Capture the cell that displays the provided text and extract its (X, Y) central coordinate. 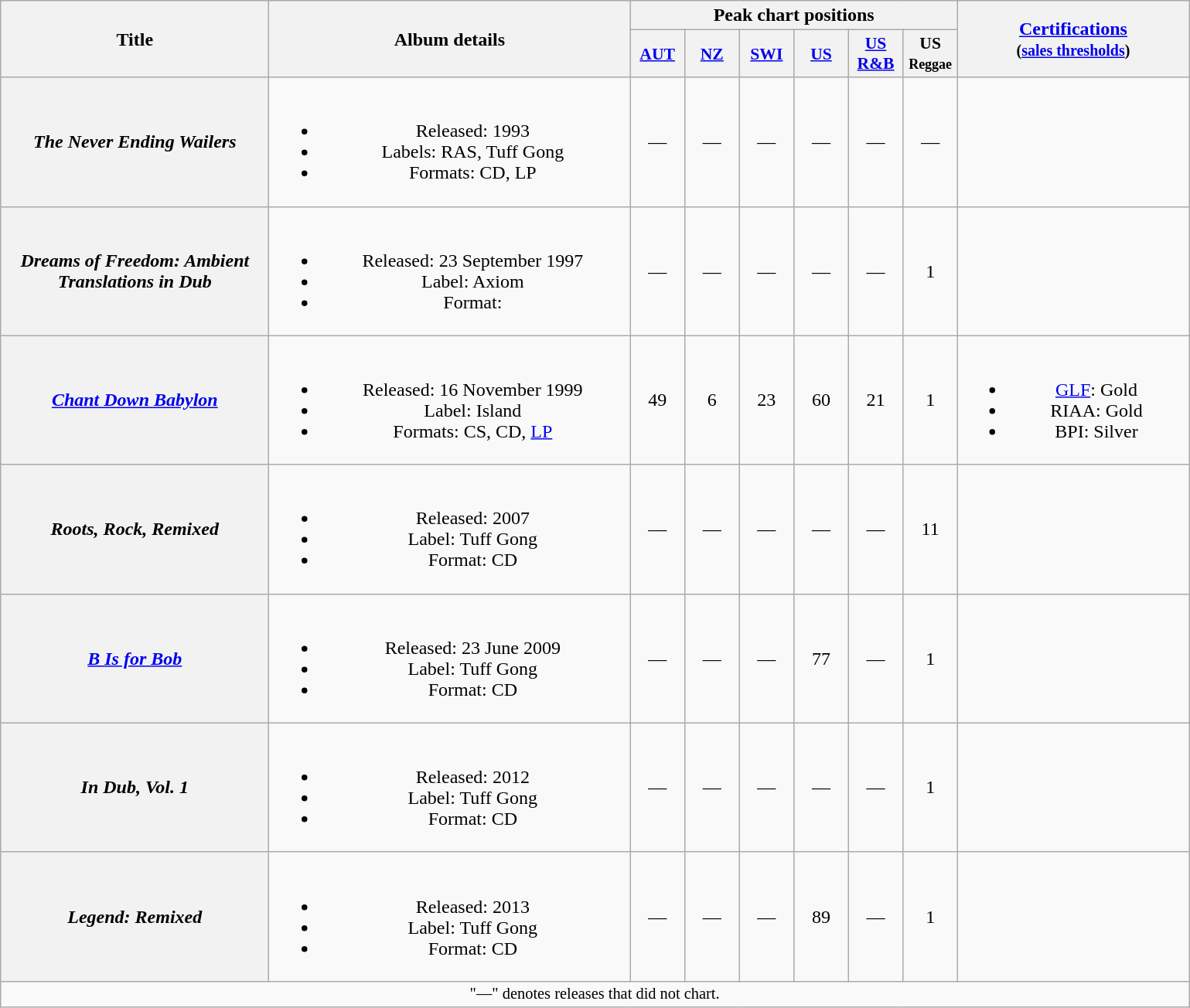
B Is for Bob (135, 659)
6 (711, 400)
Released: 23 September 1997Label: AxiomFormat: (450, 271)
Released: 2012Label: Tuff GongFormat: CD (450, 787)
23 (767, 400)
Released: 16 November 1999Label: IslandFormats: CS, CD, LP (450, 400)
Released: 2007Label: Tuff GongFormat: CD (450, 529)
US Reggae (931, 54)
Chant Down Babylon (135, 400)
Album details (450, 39)
Roots, Rock, Remixed (135, 529)
Peak chart positions (794, 15)
NZ (711, 54)
Title (135, 39)
AUT (657, 54)
Released: 23 June 2009Label: Tuff GongFormat: CD (450, 659)
Released: 2013Label: Tuff GongFormat: CD (450, 917)
USR&B (875, 54)
60 (821, 400)
Dreams of Freedom: Ambient Translations in Dub (135, 271)
The Never Ending Wailers (135, 142)
89 (821, 917)
21 (875, 400)
"—" denotes releases that did not chart. (595, 994)
Released: 1993Labels: RAS, Tuff GongFormats: CD, LP (450, 142)
77 (821, 659)
11 (931, 529)
49 (657, 400)
US (821, 54)
In Dub, Vol. 1 (135, 787)
GLF: GoldRIAA: GoldBPI: Silver (1073, 400)
Certifications(sales thresholds) (1073, 39)
SWI (767, 54)
Legend: Remixed (135, 917)
